Capture the cell that displays the provided text and extract its [X, Y] central coordinate. 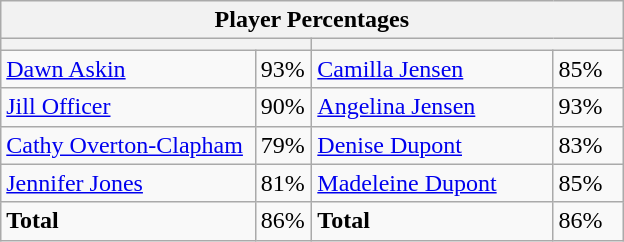
Madeleine Dupont [432, 183]
Dawn Askin [128, 69]
Jennifer Jones [128, 183]
Player Percentages [312, 20]
Denise Dupont [432, 145]
90% [284, 107]
Cathy Overton-Clapham [128, 145]
81% [284, 183]
79% [284, 145]
Angelina Jensen [432, 107]
Camilla Jensen [432, 69]
83% [588, 145]
Jill Officer [128, 107]
